Determine the (x, y) coordinate at the center of the cell enclosing the given text.  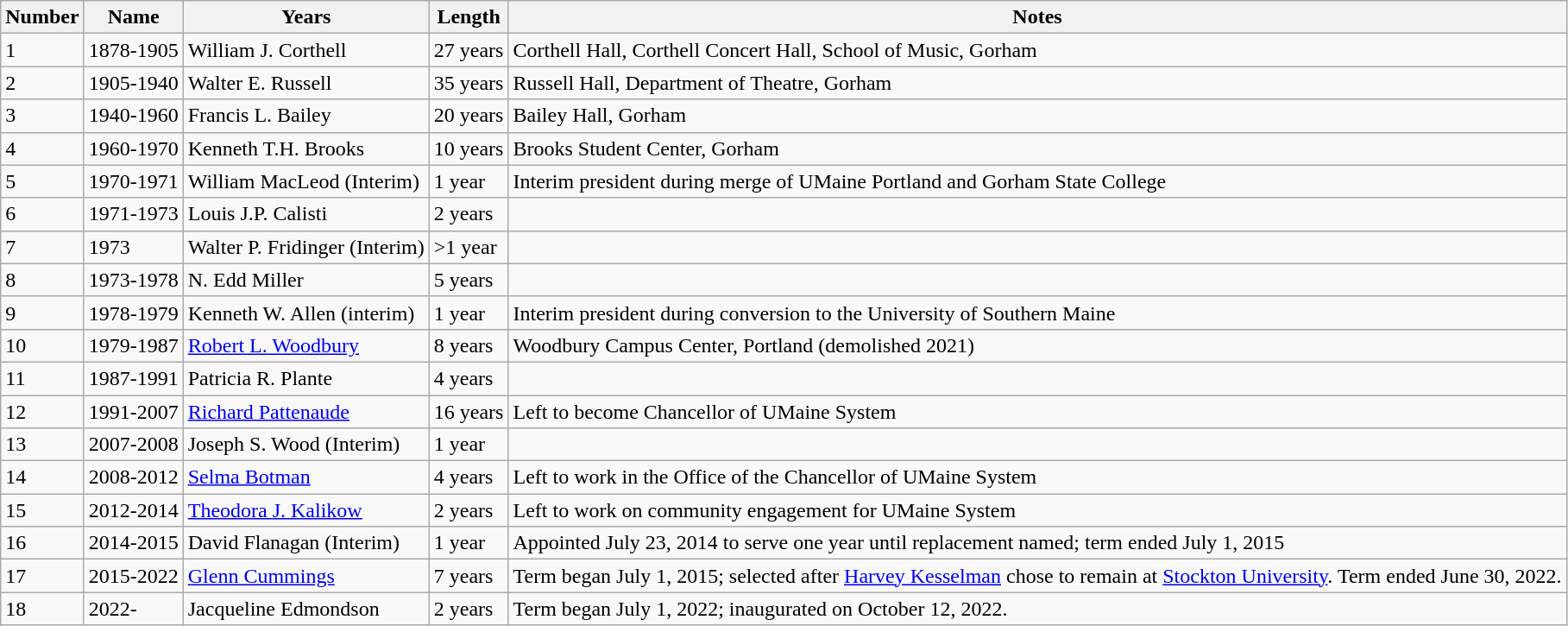
Glenn Cummings (305, 576)
10 years (469, 149)
Number (42, 17)
Jacqueline Edmondson (305, 609)
Corthell Hall, Corthell Concert Hall, School of Music, Gorham (1037, 50)
Term began July 1, 2022; inaugurated on October 12, 2022. (1037, 609)
1978-1979 (133, 313)
16 years (469, 412)
Left to work on community engagement for UMaine System (1037, 510)
Brooks Student Center, Gorham (1037, 149)
27 years (469, 50)
8 (42, 280)
Kenneth W. Allen (interim) (305, 313)
2008-2012 (133, 477)
Theodora J. Kalikow (305, 510)
>1 year (469, 247)
7 (42, 247)
Years (305, 17)
Patricia R. Plante (305, 378)
Robert L. Woodbury (305, 345)
Woodbury Campus Center, Portland (demolished 2021) (1037, 345)
20 years (469, 116)
5 (42, 181)
Walter P. Fridinger (Interim) (305, 247)
Louis J.P. Calisti (305, 214)
6 (42, 214)
Left to become Chancellor of UMaine System (1037, 412)
7 years (469, 576)
2014-2015 (133, 543)
William MacLeod (Interim) (305, 181)
1940-1960 (133, 116)
18 (42, 609)
Term began July 1, 2015; selected after Harvey Kesselman chose to remain at Stockton University. Term ended June 30, 2022. (1037, 576)
Length (469, 17)
2012-2014 (133, 510)
2022- (133, 609)
15 (42, 510)
William J. Corthell (305, 50)
N. Edd Miller (305, 280)
2015-2022 (133, 576)
13 (42, 445)
10 (42, 345)
1991-2007 (133, 412)
4 (42, 149)
14 (42, 477)
17 (42, 576)
Walter E. Russell (305, 83)
1973-1978 (133, 280)
David Flanagan (Interim) (305, 543)
3 (42, 116)
1960-1970 (133, 149)
1979-1987 (133, 345)
Russell Hall, Department of Theatre, Gorham (1037, 83)
8 years (469, 345)
Joseph S. Wood (Interim) (305, 445)
Interim president during conversion to the University of Southern Maine (1037, 313)
Interim president during merge of UMaine Portland and Gorham State College (1037, 181)
Notes (1037, 17)
5 years (469, 280)
Name (133, 17)
35 years (469, 83)
Richard Pattenaude (305, 412)
2 (42, 83)
1987-1991 (133, 378)
2007-2008 (133, 445)
1970-1971 (133, 181)
1905-1940 (133, 83)
12 (42, 412)
Left to work in the Office of the Chancellor of UMaine System (1037, 477)
Francis L. Bailey (305, 116)
9 (42, 313)
1973 (133, 247)
11 (42, 378)
Appointed July 23, 2014 to serve one year until replacement named; term ended July 1, 2015 (1037, 543)
Kenneth T.H. Brooks (305, 149)
Selma Botman (305, 477)
1 (42, 50)
1971-1973 (133, 214)
16 (42, 543)
1878-1905 (133, 50)
Bailey Hall, Gorham (1037, 116)
